Pinpoint the cell where the given text exists, returning its (X, Y) midpoint coordinate. 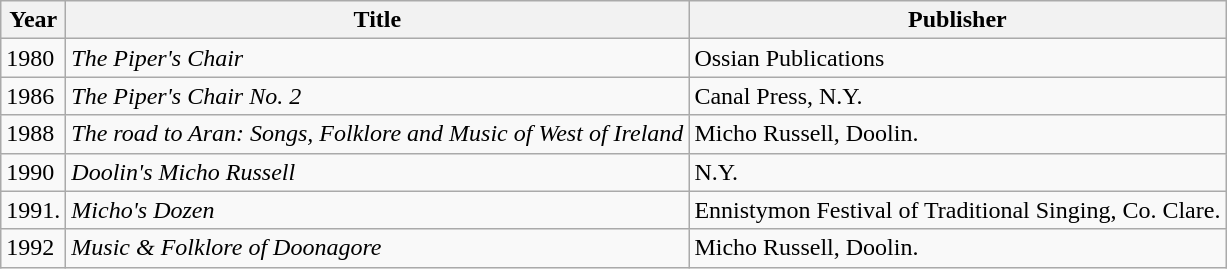
1988 (34, 134)
1986 (34, 96)
Micho's Dozen (378, 210)
Music & Folklore of Doonagore (378, 248)
Title (378, 20)
1991. (34, 210)
1990 (34, 172)
Ennistymon Festival of Traditional Singing, Co. Clare. (958, 210)
N.Y. (958, 172)
Ossian Publications (958, 58)
1980 (34, 58)
Doolin's Micho Russell (378, 172)
Canal Press, N.Y. (958, 96)
The road to Aran: Songs, Folklore and Music of West of Ireland (378, 134)
Year (34, 20)
Publisher (958, 20)
The Piper's Chair (378, 58)
The Piper's Chair No. 2 (378, 96)
1992 (34, 248)
